Determine the [X, Y] coordinate at the center of the cell enclosing the given text.  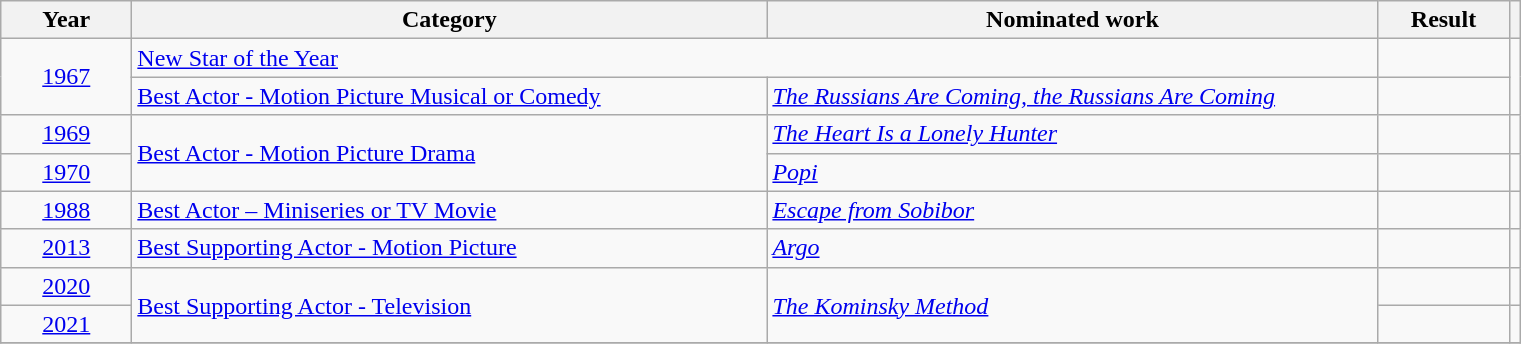
Popi [1072, 172]
1970 [66, 172]
1988 [66, 210]
Year [66, 20]
New Star of the Year [755, 58]
Category [450, 20]
Best Supporting Actor - Television [450, 305]
2020 [66, 286]
Best Supporting Actor - Motion Picture [450, 248]
Argo [1072, 248]
The Kominsky Method [1072, 305]
1969 [66, 134]
Escape from Sobibor [1072, 210]
2013 [66, 248]
Best Actor - Motion Picture Drama [450, 153]
1967 [66, 77]
2021 [66, 324]
Best Actor – Miniseries or TV Movie [450, 210]
The Heart Is a Lonely Hunter [1072, 134]
Best Actor - Motion Picture Musical or Comedy [450, 96]
Nominated work [1072, 20]
Result [1444, 20]
The Russians Are Coming, the Russians Are Coming [1072, 96]
